Provide the [x, y] coordinate of the cell's center where the given text is located.  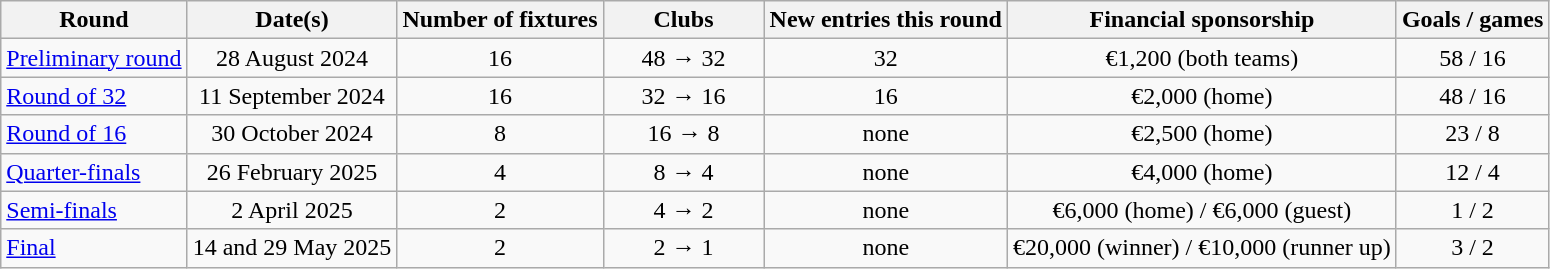
Round [94, 20]
8 [500, 134]
2 → 1 [684, 248]
Final [94, 248]
16 → 8 [684, 134]
Number of fixtures [500, 20]
4 → 2 [684, 210]
Financial sponsorship [1202, 20]
23 / 8 [1472, 134]
48 → 32 [684, 58]
Preliminary round [94, 58]
12 / 4 [1472, 172]
28 August 2024 [292, 58]
€4,000 (home) [1202, 172]
Round of 16 [94, 134]
32 → 16 [684, 96]
8 → 4 [684, 172]
€6,000 (home) / €6,000 (guest) [1202, 210]
Date(s) [292, 20]
Clubs [684, 20]
Semi-finals [94, 210]
Round of 32 [94, 96]
Goals / games [1472, 20]
Quarter-finals [94, 172]
€20,000 (winner) / €10,000 (runner up) [1202, 248]
32 [886, 58]
4 [500, 172]
14 and 29 May 2025 [292, 248]
€2,500 (home) [1202, 134]
1 / 2 [1472, 210]
26 February 2025 [292, 172]
30 October 2024 [292, 134]
New entries this round [886, 20]
48 / 16 [1472, 96]
58 / 16 [1472, 58]
11 September 2024 [292, 96]
€2,000 (home) [1202, 96]
2 April 2025 [292, 210]
3 / 2 [1472, 248]
€1,200 (both teams) [1202, 58]
